Find where the given text appears and provide that cell's center as (x, y) coordinate. 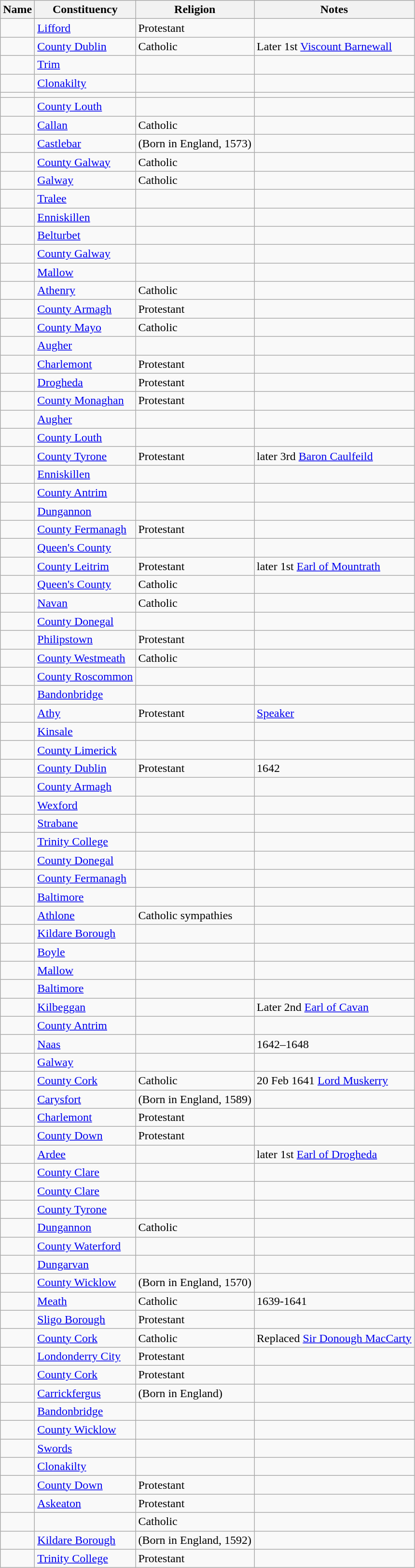
County Waterford (85, 1246)
Athy (85, 713)
Lifford (85, 28)
Dungarvan (85, 1264)
Tralee (85, 198)
Kilbeggan (85, 1007)
Meath (85, 1301)
Sligo Borough (85, 1319)
Naas (85, 1044)
Constituency (85, 10)
Castlebar (85, 143)
(Born in England, 1589) (195, 1099)
(Born in England) (195, 1393)
later 1st Earl of Mountrath (334, 566)
1642 (334, 768)
Religion (195, 10)
Trim (85, 65)
Drogheda (85, 382)
Swords (85, 1448)
County Leitrim (85, 566)
Replaced Sir Donough MacCarty (334, 1338)
20 Feb 1641 Lord Muskerry (334, 1080)
(Born in England, 1573) (195, 143)
Philipstown (85, 640)
(Born in England, 1570) (195, 1283)
Catholic sympathies (195, 915)
later 3rd Baron Caulfeild (334, 456)
Later 1st Viscount Barnewall (334, 46)
Carysfort (85, 1099)
Ardee (85, 1154)
1642–1648 (334, 1044)
Athenry (85, 291)
County Limerick (85, 750)
1639-1641 (334, 1301)
Navan (85, 603)
County Roscommon (85, 676)
County Westmeath (85, 658)
(Born in England, 1592) (195, 1540)
Carrickfergus (85, 1393)
Londonderry City (85, 1356)
Notes (334, 10)
Speaker (334, 713)
County Monaghan (85, 401)
Kinsale (85, 731)
Name (17, 10)
Belturbet (85, 236)
Askeaton (85, 1503)
Wexford (85, 805)
Callan (85, 125)
Athlone (85, 915)
later 1st Earl of Drogheda (334, 1154)
Boyle (85, 952)
Strabane (85, 824)
County Mayo (85, 327)
Later 2nd Earl of Cavan (334, 1007)
